From the cell containing the given text, extract its center point as (x, y) coordinate. 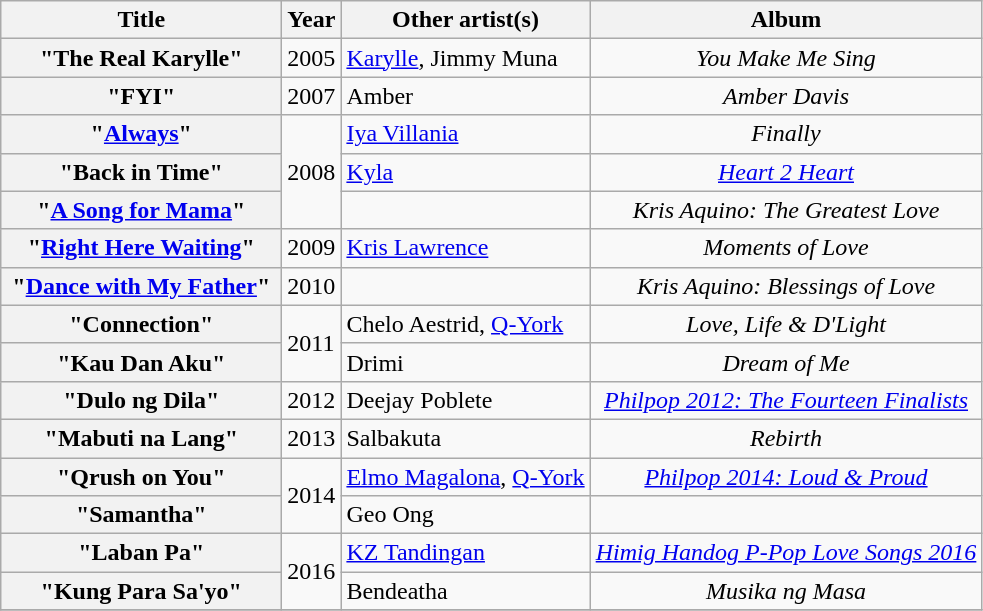
Himig Handog P-Pop Love Songs 2016 (786, 553)
Bendeatha (466, 591)
"Dulo ng Dila" (142, 400)
2007 (312, 96)
Rebirth (786, 438)
Kris Aquino: The Greatest Love (786, 210)
Geo Ong (466, 515)
Dream of Me (786, 362)
"Qrush on You" (142, 477)
"Samantha" (142, 515)
2012 (312, 400)
"FYI" (142, 96)
"Laban Pa" (142, 553)
Kyla (466, 172)
Musika ng Masa (786, 591)
Philpop 2012: The Fourteen Finalists (786, 400)
Love, Life & D'Light (786, 324)
Iya Villania (466, 134)
Chelo Aestrid, Q-York (466, 324)
Moments of Love (786, 248)
"Kung Para Sa'yo" (142, 591)
Drimi (466, 362)
Deejay Poblete (466, 400)
You Make Me Sing (786, 58)
2009 (312, 248)
Philpop 2014: Loud & Proud (786, 477)
"Connection" (142, 324)
Karylle, Jimmy Muna (466, 58)
Amber Davis (786, 96)
2016 (312, 572)
"Mabuti na Lang" (142, 438)
"Back in Time" (142, 172)
KZ Tandingan (466, 553)
Kris Lawrence (466, 248)
Amber (466, 96)
Album (786, 20)
2014 (312, 496)
"Always" (142, 134)
2010 (312, 286)
2011 (312, 343)
2008 (312, 172)
2013 (312, 438)
"Dance with My Father" (142, 286)
Title (142, 20)
"A Song for Mama" (142, 210)
Other artist(s) (466, 20)
Kris Aquino: Blessings of Love (786, 286)
"Right Here Waiting" (142, 248)
"The Real Karylle" (142, 58)
Heart 2 Heart (786, 172)
Finally (786, 134)
2005 (312, 58)
Year (312, 20)
Salbakuta (466, 438)
Elmo Magalona, Q-York (466, 477)
"Kau Dan Aku" (142, 362)
